Determine the (X, Y) coordinate at the center of the cell enclosing the given text.  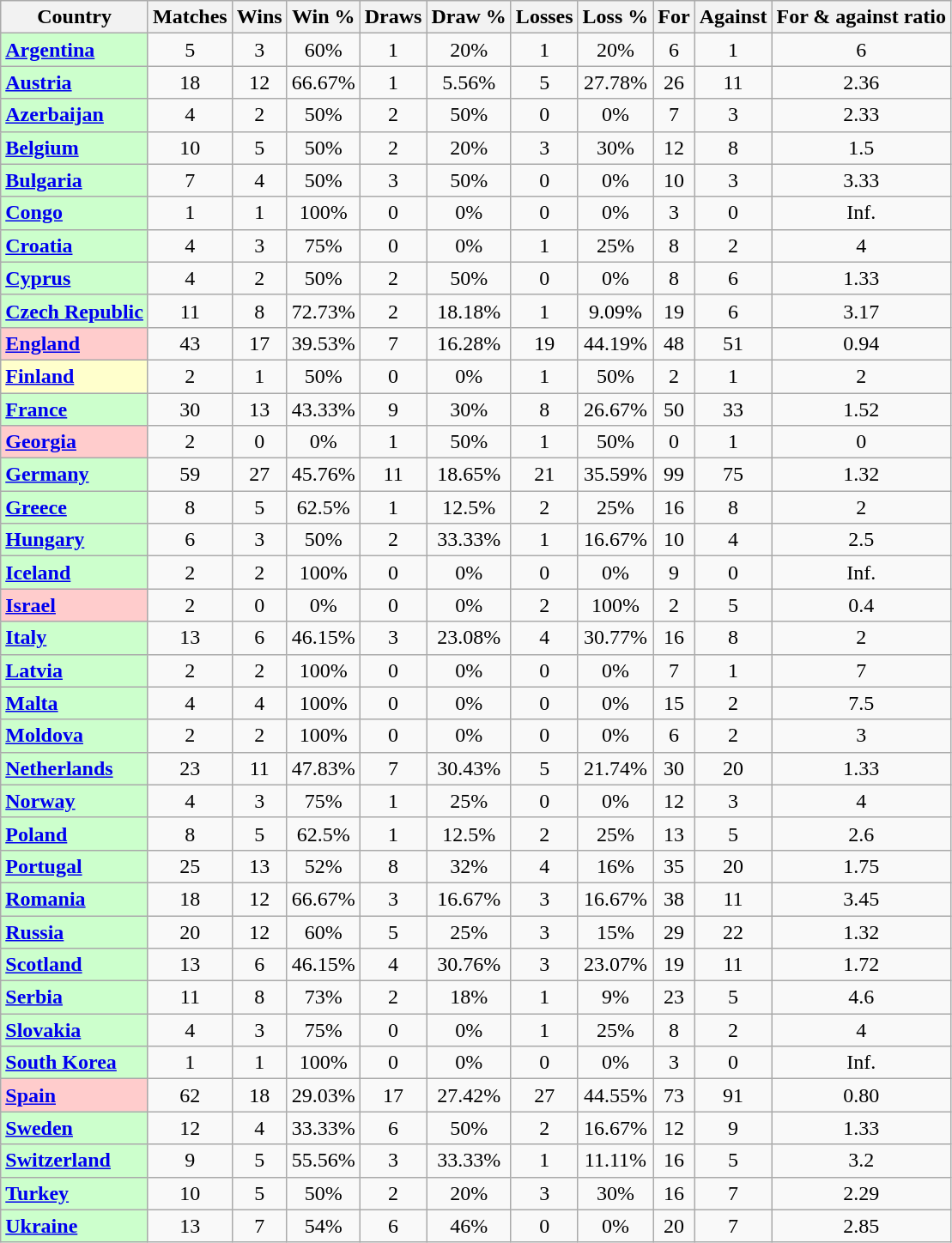
Against (733, 17)
62 (190, 1095)
75 (733, 475)
43 (190, 343)
Malta (75, 703)
32% (469, 866)
Belgium (75, 148)
15 (674, 703)
15% (615, 931)
Georgia (75, 442)
Italy (75, 638)
27.42% (469, 1095)
55.56% (323, 1161)
38 (674, 899)
Draw % (469, 17)
3.45 (862, 899)
30.76% (469, 965)
35.59% (615, 475)
Spain (75, 1095)
Austria (75, 82)
Russia (75, 931)
18.65% (469, 475)
43.33% (323, 409)
9% (615, 997)
Losses (544, 17)
18% (469, 997)
33 (733, 409)
Netherlands (75, 768)
3.33 (862, 180)
44.55% (615, 1095)
2.33 (862, 115)
52% (323, 866)
3.17 (862, 311)
South Korea (75, 1063)
47.83% (323, 768)
21 (544, 475)
Poland (75, 834)
27.78% (615, 82)
Cyprus (75, 278)
45.76% (323, 475)
30.77% (615, 638)
1.5 (862, 148)
54% (323, 1226)
Latvia (75, 670)
Win % (323, 17)
2.6 (862, 834)
Ukraine (75, 1226)
48 (674, 343)
Czech Republic (75, 311)
Slovakia (75, 1030)
Israel (75, 605)
Wins (259, 17)
Portugal (75, 866)
91 (733, 1095)
Finland (75, 376)
26.67% (615, 409)
23.07% (615, 965)
3.2 (862, 1161)
18.18% (469, 311)
50 (674, 409)
Greece (75, 507)
23.08% (469, 638)
Croatia (75, 246)
26 (674, 82)
22 (733, 931)
39.53% (323, 343)
Romania (75, 899)
5.56% (469, 82)
16.28% (469, 343)
30.43% (469, 768)
46% (469, 1226)
Switzerland (75, 1161)
72.73% (323, 311)
2.5 (862, 540)
99 (674, 475)
Draws (393, 17)
France (75, 409)
73% (323, 997)
Moldova (75, 736)
2.36 (862, 82)
9.09% (615, 311)
25 (190, 866)
1.75 (862, 866)
Scotland (75, 965)
Germany (75, 475)
Serbia (75, 997)
For (674, 17)
16% (615, 866)
35 (674, 866)
For & against ratio (862, 17)
11.11% (615, 1161)
Matches (190, 17)
0.80 (862, 1095)
4.6 (862, 997)
59 (190, 475)
44.19% (615, 343)
Country (75, 17)
Argentina (75, 50)
73 (674, 1095)
29.03% (323, 1095)
1.52 (862, 409)
0.4 (862, 605)
2.29 (862, 1193)
Azerbaijan (75, 115)
Bulgaria (75, 180)
Sweden (75, 1128)
Turkey (75, 1193)
Congo (75, 213)
0.94 (862, 343)
1.72 (862, 965)
2.85 (862, 1226)
Hungary (75, 540)
21.74% (615, 768)
29 (674, 931)
Norway (75, 801)
Loss % (615, 17)
England (75, 343)
Iceland (75, 573)
51 (733, 343)
7.5 (862, 703)
